Detect which cell encompasses the target text, then output its [X, Y] center coordinate. 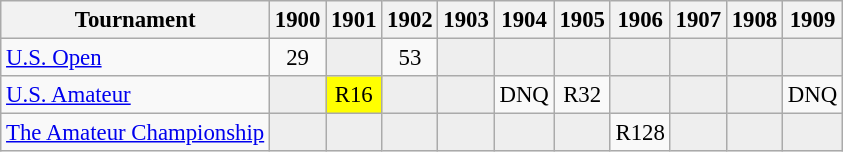
1904 [524, 20]
1906 [640, 20]
29 [298, 58]
53 [410, 58]
1905 [582, 20]
R16 [354, 95]
1909 [813, 20]
1908 [754, 20]
1901 [354, 20]
The Amateur Championship [136, 133]
1907 [698, 20]
1900 [298, 20]
R32 [582, 95]
1902 [410, 20]
U.S. Open [136, 58]
U.S. Amateur [136, 95]
1903 [466, 20]
Tournament [136, 20]
R128 [640, 133]
